Return the [X, Y] coordinate for the center point of the cell that contains the specified text.  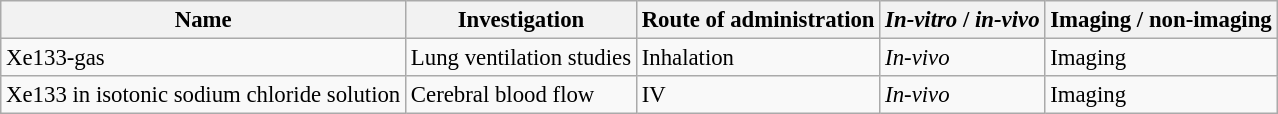
Xe133 in isotonic sodium chloride solution [204, 95]
Lung ventilation studies [522, 58]
Cerebral blood flow [522, 95]
In-vitro / in-vivo [962, 20]
IV [758, 95]
Inhalation [758, 58]
Name [204, 20]
Route of administration [758, 20]
Xe133-gas [204, 58]
Imaging / non-imaging [1161, 20]
Investigation [522, 20]
